For the text-containing cell, return its midpoint in [X, Y] coordinate format. 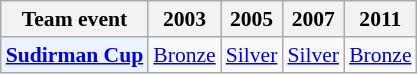
2007 [313, 19]
Team event [75, 19]
Sudirman Cup [75, 55]
2005 [252, 19]
2011 [380, 19]
2003 [184, 19]
